Scan for the cell matching the given text and deliver its (x, y) coordinate at center. 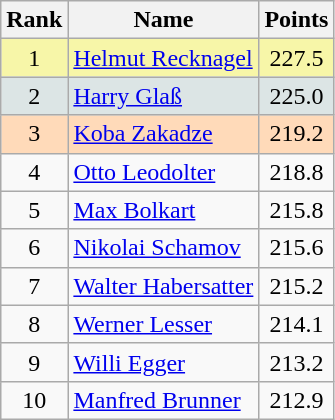
Koba Zakadze (164, 134)
213.2 (296, 362)
Manfred Brunner (164, 400)
Helmut Recknagel (164, 58)
6 (34, 248)
2 (34, 96)
Rank (34, 20)
5 (34, 210)
1 (34, 58)
218.8 (296, 172)
214.1 (296, 324)
9 (34, 362)
Willi Egger (164, 362)
215.6 (296, 248)
215.2 (296, 286)
227.5 (296, 58)
10 (34, 400)
Points (296, 20)
Name (164, 20)
215.8 (296, 210)
212.9 (296, 400)
3 (34, 134)
Otto Leodolter (164, 172)
7 (34, 286)
Walter Habersatter (164, 286)
225.0 (296, 96)
8 (34, 324)
Nikolai Schamov (164, 248)
219.2 (296, 134)
Harry Glaß (164, 96)
4 (34, 172)
Max Bolkart (164, 210)
Werner Lesser (164, 324)
